Provide the [X, Y] coordinate of the cell's center where the given text is located.  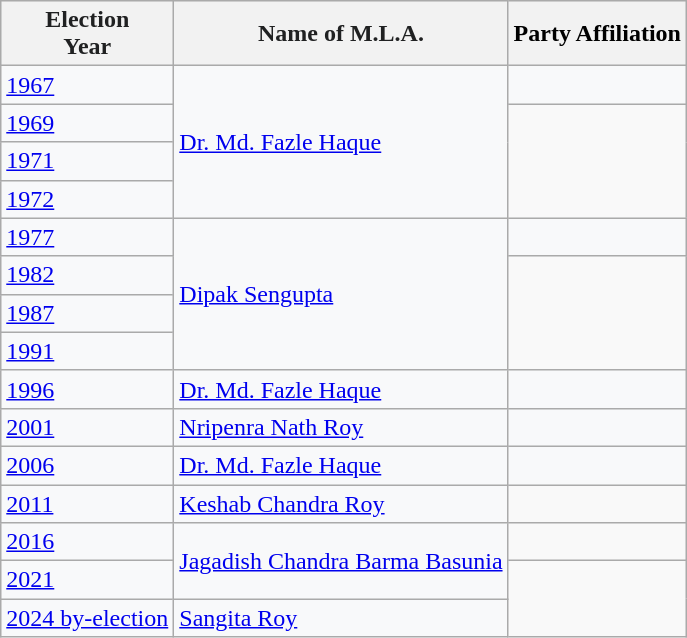
2006 [88, 465]
1991 [88, 351]
Name of M.L.A. [341, 34]
2001 [88, 427]
Dipak Sengupta [341, 294]
1967 [88, 85]
2024 by-election [88, 618]
Jagadish Chandra Barma Basunia [341, 561]
1971 [88, 161]
2011 [88, 503]
1996 [88, 389]
1972 [88, 199]
2016 [88, 542]
1969 [88, 123]
Nripenra Nath Roy [341, 427]
1982 [88, 275]
Keshab Chandra Roy [341, 503]
Party Affiliation [597, 34]
2021 [88, 580]
1977 [88, 237]
1987 [88, 313]
ElectionYear [88, 34]
Sangita Roy [341, 618]
